Output the [X, Y] coordinate of the center of the cell containing the given text.  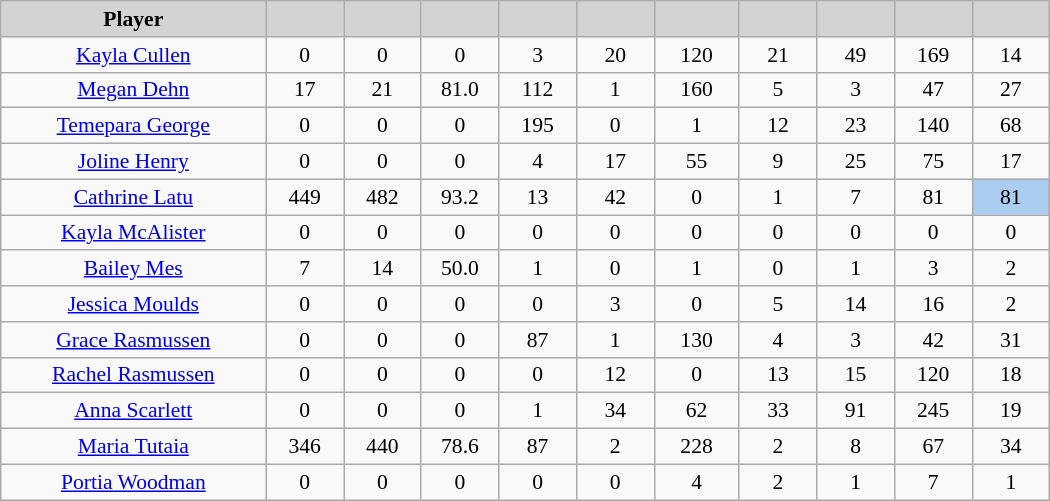
440 [383, 447]
Rachel Rasmussen [134, 375]
16 [933, 304]
Player [134, 19]
245 [933, 411]
55 [696, 162]
33 [778, 411]
20 [615, 55]
228 [696, 447]
140 [933, 126]
Cathrine Latu [134, 197]
Portia Woodman [134, 482]
Anna Scarlett [134, 411]
91 [856, 411]
Megan Dehn [134, 90]
130 [696, 340]
112 [538, 90]
482 [383, 197]
93.2 [460, 197]
47 [933, 90]
50.0 [460, 269]
67 [933, 447]
Kayla Cullen [134, 55]
49 [856, 55]
Grace Rasmussen [134, 340]
23 [856, 126]
31 [1011, 340]
Jessica Moulds [134, 304]
Maria Tutaia [134, 447]
19 [1011, 411]
18 [1011, 375]
62 [696, 411]
Bailey Mes [134, 269]
68 [1011, 126]
169 [933, 55]
195 [538, 126]
160 [696, 90]
25 [856, 162]
449 [305, 197]
8 [856, 447]
346 [305, 447]
75 [933, 162]
15 [856, 375]
Joline Henry [134, 162]
81.0 [460, 90]
27 [1011, 90]
78.6 [460, 447]
Temepara George [134, 126]
Kayla McAlister [134, 233]
9 [778, 162]
